Pinpoint the cell where the given text exists, returning its (x, y) midpoint coordinate. 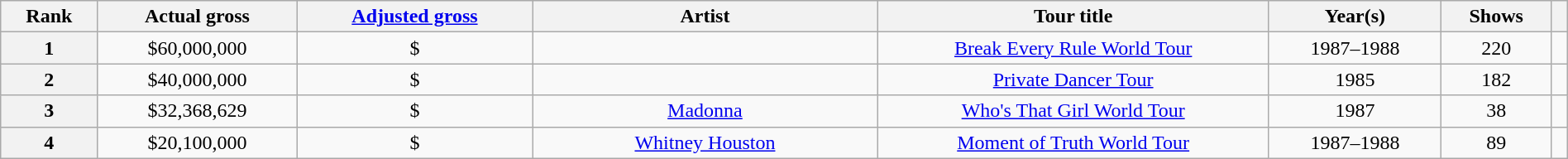
Rank (50, 17)
Break Every Rule World Tour (1073, 48)
1985 (1355, 79)
38 (1495, 111)
3 (50, 111)
Whitney Houston (705, 142)
Adjusted gross (415, 17)
$32,368,629 (197, 111)
1 (50, 48)
Shows (1495, 17)
Moment of Truth World Tour (1073, 142)
182 (1495, 79)
Year(s) (1355, 17)
Tour title (1073, 17)
2 (50, 79)
$40,000,000 (197, 79)
$20,100,000 (197, 142)
Who's That Girl World Tour (1073, 111)
Actual gross (197, 17)
$60,000,000 (197, 48)
89 (1495, 142)
Artist (705, 17)
1987 (1355, 111)
Private Dancer Tour (1073, 79)
Madonna (705, 111)
4 (50, 142)
220 (1495, 48)
